Return the (X, Y) coordinate for the center point of the cell that contains the specified text.  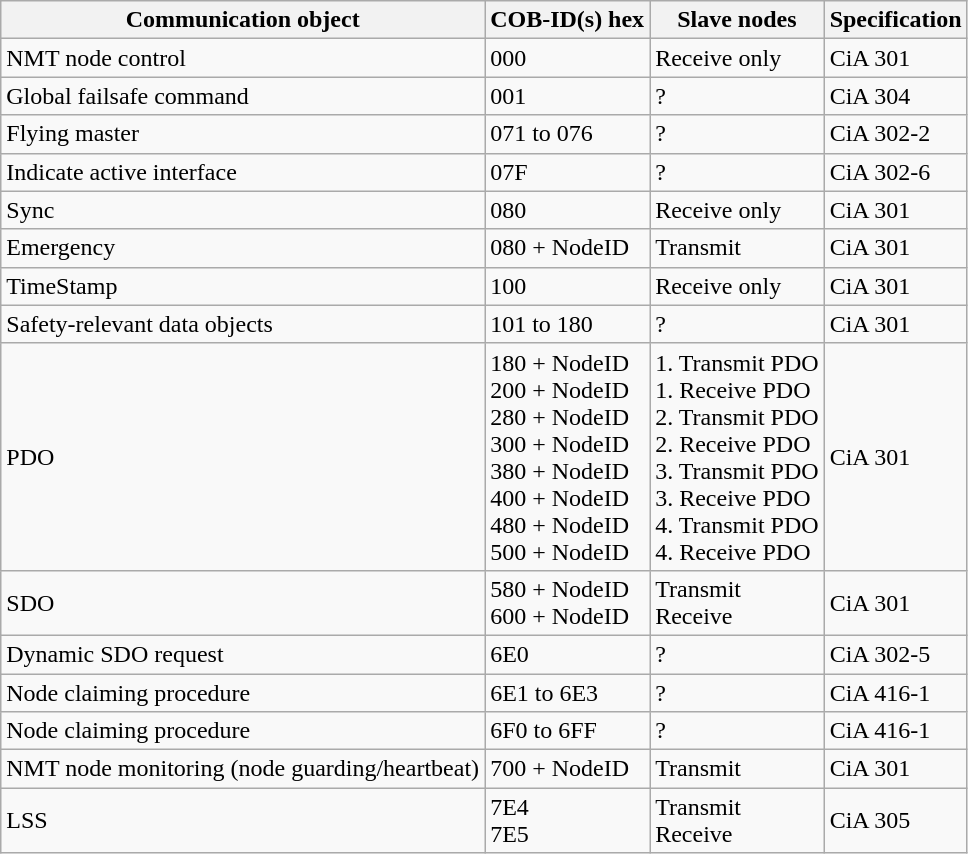
TimeStamp (243, 286)
6E0 (568, 654)
080 (568, 210)
Global failsafe command (243, 96)
Safety-relevant data objects (243, 324)
CiA 304 (896, 96)
6F0 to 6FF (568, 731)
NMT node monitoring (node guarding/heartbeat) (243, 769)
Sync (243, 210)
Indicate active interface (243, 172)
080 + NodeID (568, 248)
Dynamic SDO request (243, 654)
CiA 302-2 (896, 134)
NMT node control (243, 58)
7E47E5 (568, 820)
000 (568, 58)
580 + NodeID600 + NodeID (568, 602)
Communication object (243, 20)
COB-ID(s) hex (568, 20)
Flying master (243, 134)
CiA 302-5 (896, 654)
100 (568, 286)
CiA 305 (896, 820)
101 to 180 (568, 324)
SDO (243, 602)
Slave nodes (737, 20)
CiA 302-6 (896, 172)
6E1 to 6E3 (568, 693)
Emergency (243, 248)
700 + NodeID (568, 769)
071 to 076 (568, 134)
LSS (243, 820)
Specification (896, 20)
180 + NodeID200 + NodeID280 + NodeID300 + NodeID380 + NodeID400 + NodeID480 + NodeID500 + NodeID (568, 456)
001 (568, 96)
07F (568, 172)
PDO (243, 456)
1. Transmit PDO1. Receive PDO2. Transmit PDO2. Receive PDO3. Transmit PDO3. Receive PDO4. Transmit PDO4. Receive PDO (737, 456)
